Return [x, y] of the center of cell containing provided text 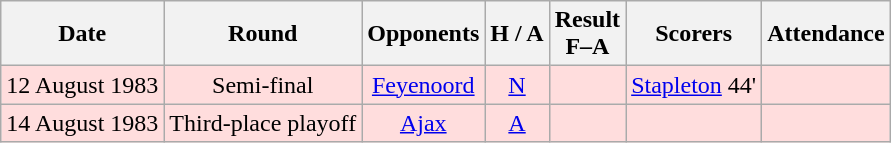
ResultF–A [587, 34]
Opponents [424, 34]
Third-place playoff [263, 123]
Feyenoord [424, 85]
Date [82, 34]
N [517, 85]
12 August 1983 [82, 85]
Semi-final [263, 85]
A [517, 123]
Scorers [694, 34]
Attendance [826, 34]
Round [263, 34]
14 August 1983 [82, 123]
H / A [517, 34]
Stapleton 44' [694, 85]
Ajax [424, 123]
